Find where the given text appears and provide that cell's center as (x, y) coordinate. 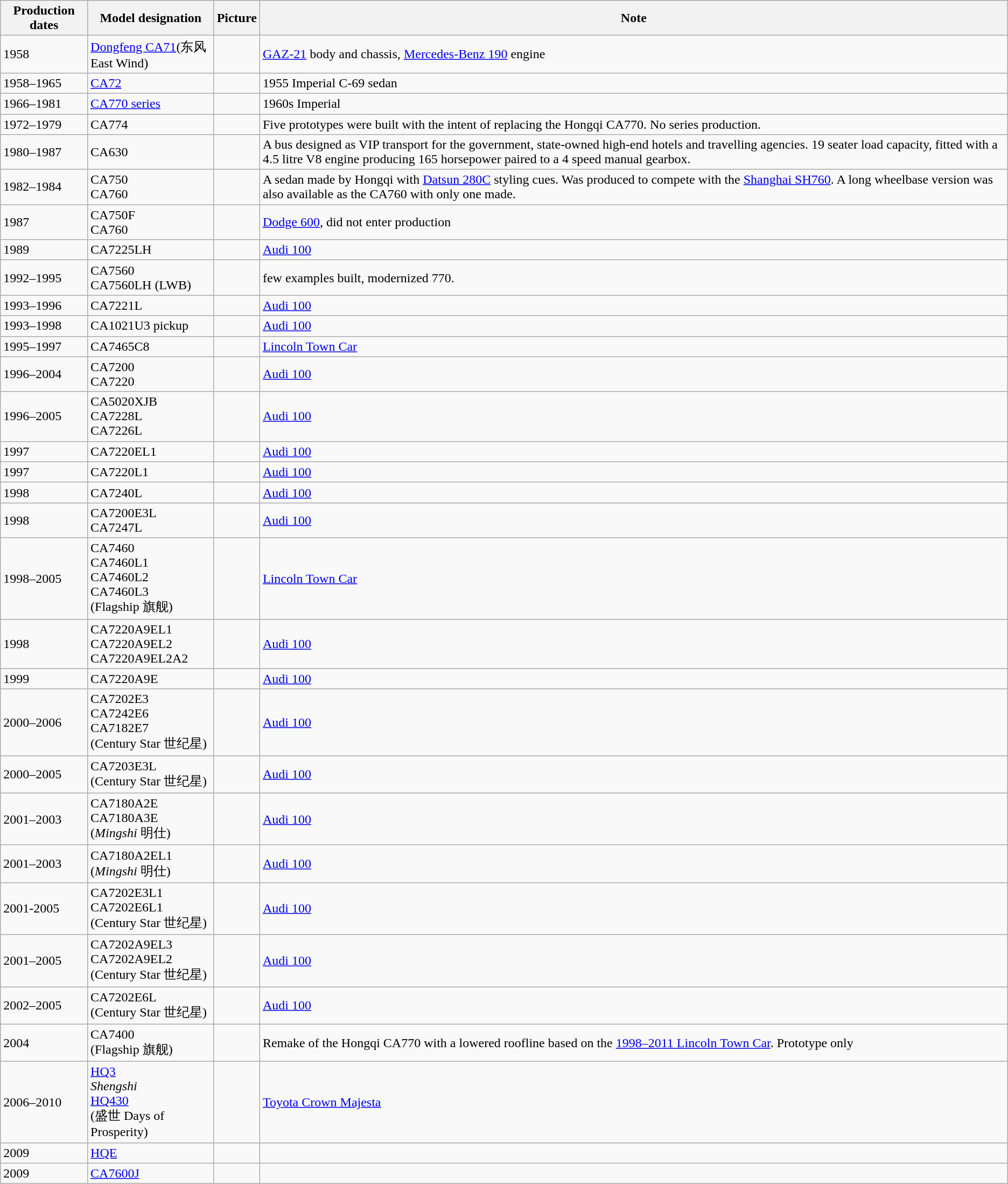
1958 (44, 54)
GAZ-21 body and chassis, Mercedes-Benz 190 engine (633, 54)
1958–1965 (44, 83)
2002–2005 (44, 1006)
CA7180A2EL1(Mingshi 明仕) (151, 864)
CA1021U3 pickup (151, 326)
CA7600J (151, 1173)
Picture (237, 18)
HQ3ShengshiHQ430(盛世 Days of Prosperity) (151, 1102)
Remake of the Hongqi CA770 with a lowered roofline based on the 1998–2011 Lincoln Town Car. Prototype only (633, 1043)
1993–1998 (44, 326)
CA7203E3L(Century Star 世纪星) (151, 775)
CA7220A9E (151, 679)
Dodge 600, did not enter production (633, 222)
1998–2005 (44, 579)
1993–1996 (44, 305)
CA750CA760 (151, 187)
1999 (44, 679)
CA7400(Flagship 旗舰) (151, 1043)
1980–1987 (44, 152)
CA7225LH (151, 250)
1989 (44, 250)
CA7220L1 (151, 472)
1992–1995 (44, 278)
2000–2006 (44, 722)
2001-2005 (44, 908)
CA774 (151, 124)
few examples built, modernized 770. (633, 278)
Five prototypes were built with the intent of replacing the Hongqi CA770. No series production. (633, 124)
2000–2005 (44, 775)
CA7220EL1 (151, 451)
CA7200E3LCA7247L (151, 520)
CA7221L (151, 305)
CA7560CA7560LH (LWB) (151, 278)
CA7460CA7460L1CA7460L2CA7460L3 (Flagship 旗舰) (151, 579)
1960s Imperial (633, 103)
CA770 series (151, 103)
1966–1981 (44, 103)
Production dates (44, 18)
CA750FCA760 (151, 222)
1972–1979 (44, 124)
CA7202E3L1CA7202E6L1(Century Star 世纪星) (151, 908)
2001–2005 (44, 961)
HQE (151, 1153)
CA630 (151, 152)
CA7180A2ECA7180A3E(Mingshi 明仕) (151, 819)
CA7465C8 (151, 346)
1982–1984 (44, 187)
CA72 (151, 83)
2004 (44, 1043)
CA7202A9EL3CA7202A9EL2(Century Star 世纪星) (151, 961)
CA7202E3CA7242E6CA7182E7 (Century Star 世纪星) (151, 722)
CA7200CA7220 (151, 374)
1996–2004 (44, 374)
Toyota Crown Majesta (633, 1102)
CA7220A9EL1CA7220A9EL2CA7220A9EL2A2 (151, 644)
CA5020XJBCA7228LCA7226L (151, 416)
Model designation (151, 18)
CA7202E6L(Century Star 世纪星) (151, 1006)
1995–1997 (44, 346)
1955 Imperial C-69 sedan (633, 83)
1996–2005 (44, 416)
1987 (44, 222)
CA7240L (151, 492)
2006–2010 (44, 1102)
Dongfeng CA71(东风East Wind) (151, 54)
Note (633, 18)
